Capture the cell that displays the provided text and extract its [x, y] central coordinate. 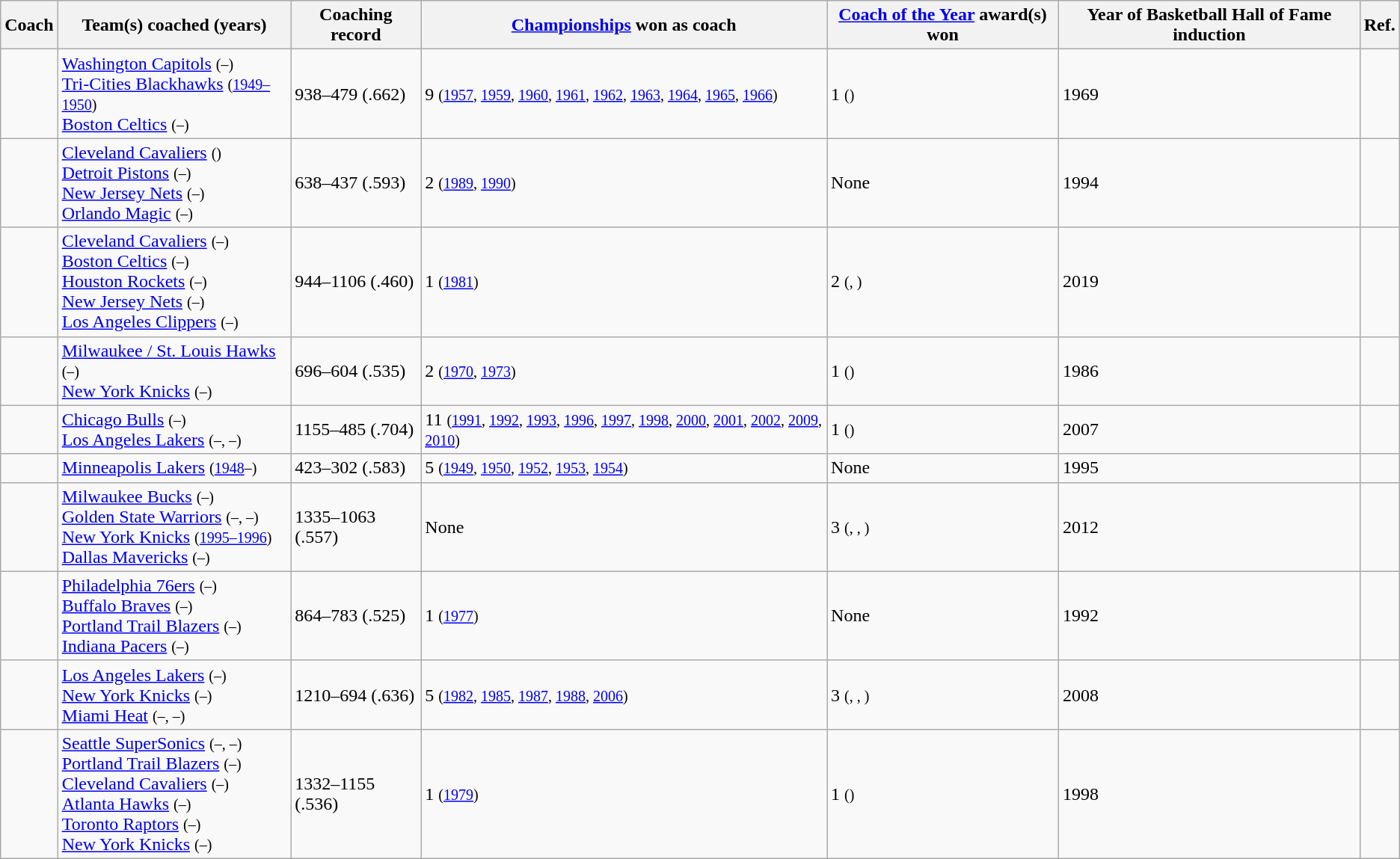
5 (1949, 1950, 1952, 1953, 1954) [624, 468]
1986 [1210, 371]
1210–694 (.636) [356, 695]
2012 [1210, 526]
1992 [1210, 616]
5 (1982, 1985, 1987, 1988, 2006) [624, 695]
11 (1991, 1992, 1993, 1996, 1997, 1998, 2000, 2001, 2002, 2009, 2010) [624, 429]
1995 [1210, 468]
1 (1979) [624, 794]
2 (1970, 1973) [624, 371]
Philadelphia 76ers (–)Buffalo Braves (–)Portland Trail Blazers (–)Indiana Pacers (–) [174, 616]
1332–1155 (.536) [356, 794]
Seattle SuperSonics (–, –)Portland Trail Blazers (–)Cleveland Cavaliers (–)Atlanta Hawks (–)Toronto Raptors (–)New York Knicks (–) [174, 794]
Coaching record [356, 25]
423–302 (.583) [356, 468]
Milwaukee Bucks (–)Golden State Warriors (–, –)New York Knicks (1995–1996)Dallas Mavericks (–) [174, 526]
Cleveland Cavaliers (–)Boston Celtics (–)Houston Rockets (–)New Jersey Nets (–)Los Angeles Clippers (–) [174, 282]
Minneapolis Lakers (1948–) [174, 468]
1155–485 (.704) [356, 429]
2007 [1210, 429]
638–437 (.593) [356, 182]
Year of Basketball Hall of Fame induction [1210, 25]
864–783 (.525) [356, 616]
938–479 (.662) [356, 94]
1994 [1210, 182]
1998 [1210, 794]
944–1106 (.460) [356, 282]
Ref. [1379, 25]
9 (1957, 1959, 1960, 1961, 1962, 1963, 1964, 1965, 1966) [624, 94]
1969 [1210, 94]
2019 [1210, 282]
2 (1989, 1990) [624, 182]
Cleveland Cavaliers ()Detroit Pistons (–)New Jersey Nets (–)Orlando Magic (–) [174, 182]
1 (1981) [624, 282]
2 (, ) [943, 282]
1 (1977) [624, 616]
Coach of the Year award(s) won [943, 25]
Washington Capitols (–)Tri-Cities Blackhawks (1949–1950)Boston Celtics (–) [174, 94]
2008 [1210, 695]
Team(s) coached (years) [174, 25]
Chicago Bulls (–)Los Angeles Lakers (–, –) [174, 429]
1335–1063 (.557) [356, 526]
Los Angeles Lakers (–)New York Knicks (–)Miami Heat (–, –) [174, 695]
Championships won as coach [624, 25]
Coach [29, 25]
696–604 (.535) [356, 371]
Milwaukee / St. Louis Hawks (–)New York Knicks (–) [174, 371]
